For the text-containing cell, return its midpoint in [X, Y] coordinate format. 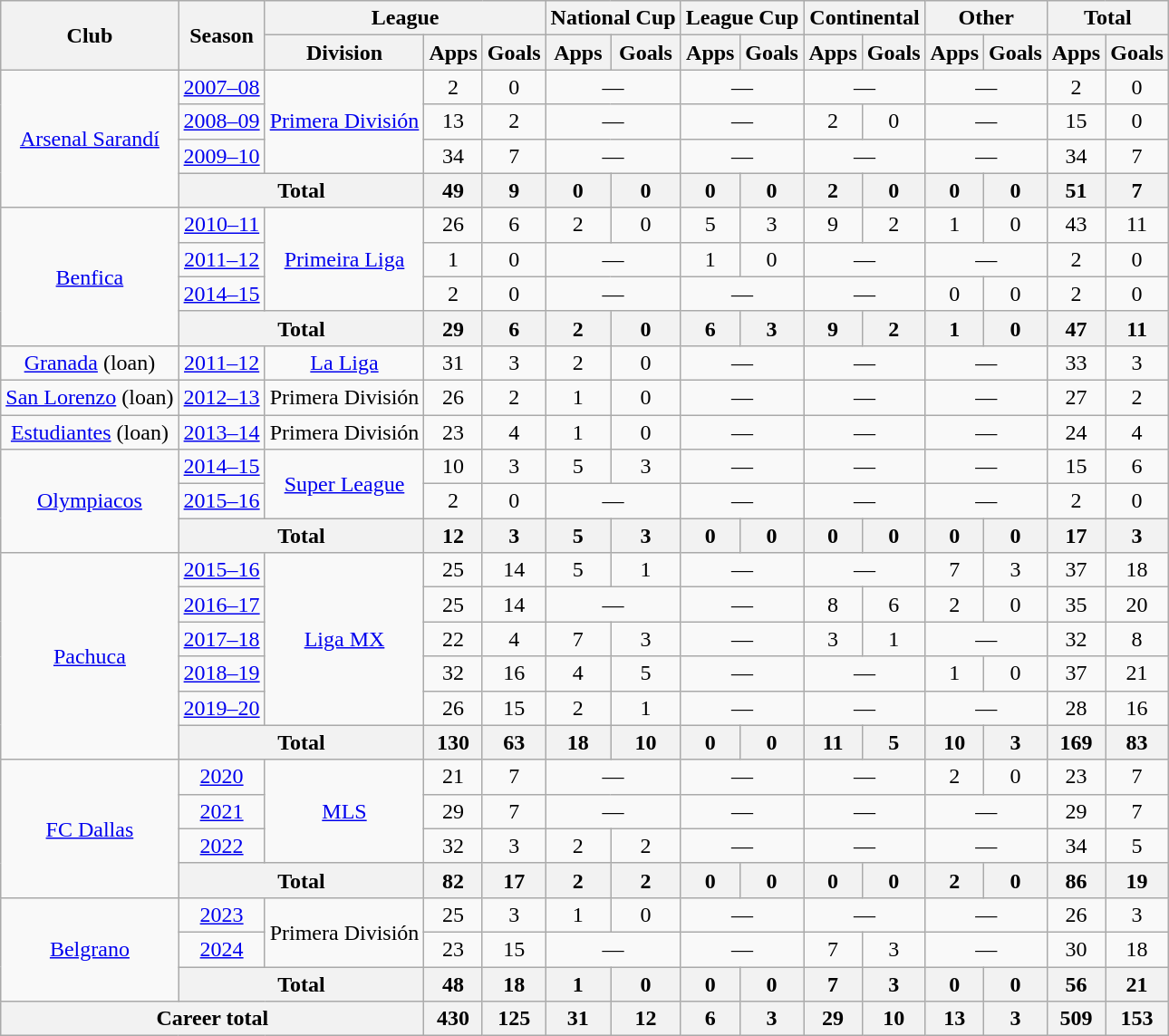
Belgrano [90, 949]
Career total [212, 1019]
169 [1076, 742]
2017–18 [221, 639]
Season [221, 35]
League [405, 18]
130 [453, 742]
2019–20 [221, 708]
2008–09 [221, 121]
153 [1137, 1019]
Super League [344, 484]
2012–13 [221, 397]
56 [1076, 983]
2007–08 [221, 87]
Estudiantes (loan) [90, 432]
48 [453, 983]
National Cup [613, 18]
125 [514, 1019]
49 [453, 190]
MLS [344, 811]
Primeira Liga [344, 259]
Continental [865, 18]
19 [1137, 880]
Granada (loan) [90, 363]
509 [1076, 1019]
2021 [221, 811]
2013–14 [221, 432]
43 [1076, 225]
2020 [221, 777]
20 [1137, 605]
30 [1076, 949]
Other [986, 18]
51 [1076, 190]
35 [1076, 605]
28 [1076, 708]
Arsenal Sarandí [90, 139]
Olympiacos [90, 501]
FC Dallas [90, 828]
27 [1076, 397]
2022 [221, 846]
24 [1076, 432]
League Cup [742, 18]
47 [1076, 328]
Benfica [90, 276]
2010–11 [221, 225]
63 [514, 742]
2018–19 [221, 673]
Liga MX [344, 639]
22 [453, 639]
82 [453, 880]
2016–17 [221, 605]
Pachuca [90, 656]
2023 [221, 915]
2009–10 [221, 156]
Division [344, 53]
430 [453, 1019]
2024 [221, 949]
86 [1076, 880]
Club [90, 35]
83 [1137, 742]
La Liga [344, 363]
San Lorenzo (loan) [90, 397]
33 [1076, 363]
